Find where the given text appears and provide that cell's center as (x, y) coordinate. 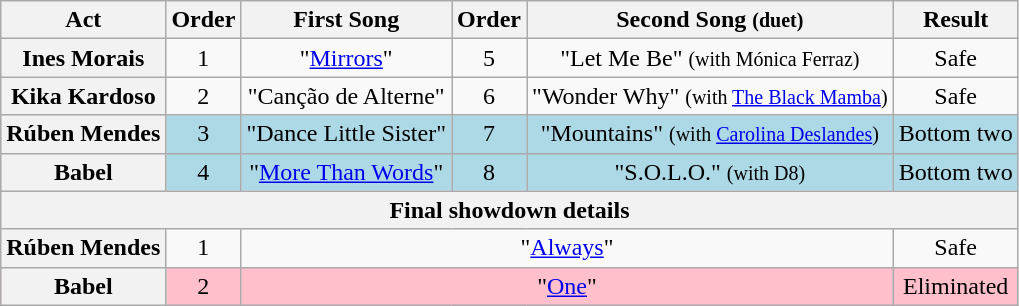
"Always" (567, 248)
Eliminated (956, 286)
4 (204, 172)
6 (490, 96)
"S.O.L.O." (with D8) (710, 172)
"Dance Little Sister" (346, 134)
Ines Morais (84, 58)
Result (956, 20)
5 (490, 58)
First Song (346, 20)
Second Song (duet) (710, 20)
"Let Me Be" (with Mónica Ferraz) (710, 58)
"One" (567, 286)
3 (204, 134)
"Mountains" (with Carolina Deslandes) (710, 134)
"Mirrors" (346, 58)
"More Than Words" (346, 172)
"Wonder Why" (with The Black Mamba) (710, 96)
8 (490, 172)
Kika Kardoso (84, 96)
"Canção de Alterne" (346, 96)
Final showdown details (510, 210)
7 (490, 134)
Act (84, 20)
